Locate the cell with the specified text and output its [X, Y] center coordinate. 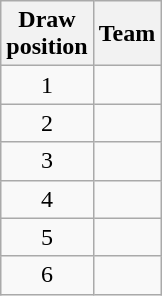
3 [47, 161]
Drawposition [47, 34]
6 [47, 275]
1 [47, 85]
Team [127, 34]
5 [47, 237]
4 [47, 199]
2 [47, 123]
